For the text-containing cell, return its midpoint in [x, y] coordinate format. 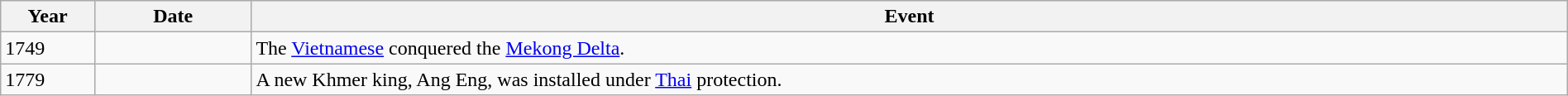
A new Khmer king, Ang Eng, was installed under Thai protection. [910, 79]
Year [48, 17]
Date [172, 17]
1749 [48, 48]
The Vietnamese conquered the Mekong Delta. [910, 48]
Event [910, 17]
1779 [48, 79]
